Output the (x, y) coordinate of the center of the cell containing the given text.  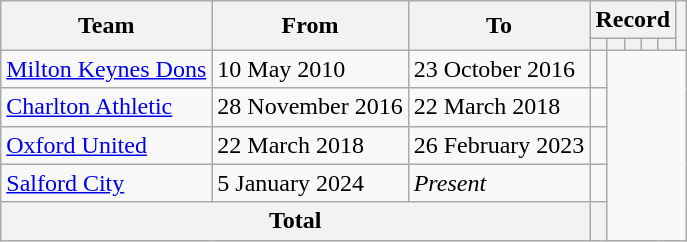
Team (106, 26)
From (310, 26)
Record (633, 20)
Charlton Athletic (106, 107)
23 October 2016 (499, 69)
To (499, 26)
26 February 2023 (499, 145)
10 May 2010 (310, 69)
Salford City (106, 183)
Total (296, 221)
Oxford United (106, 145)
Milton Keynes Dons (106, 69)
28 November 2016 (310, 107)
5 January 2024 (310, 183)
Present (499, 183)
